Return (X, Y) of the center of cell containing provided text 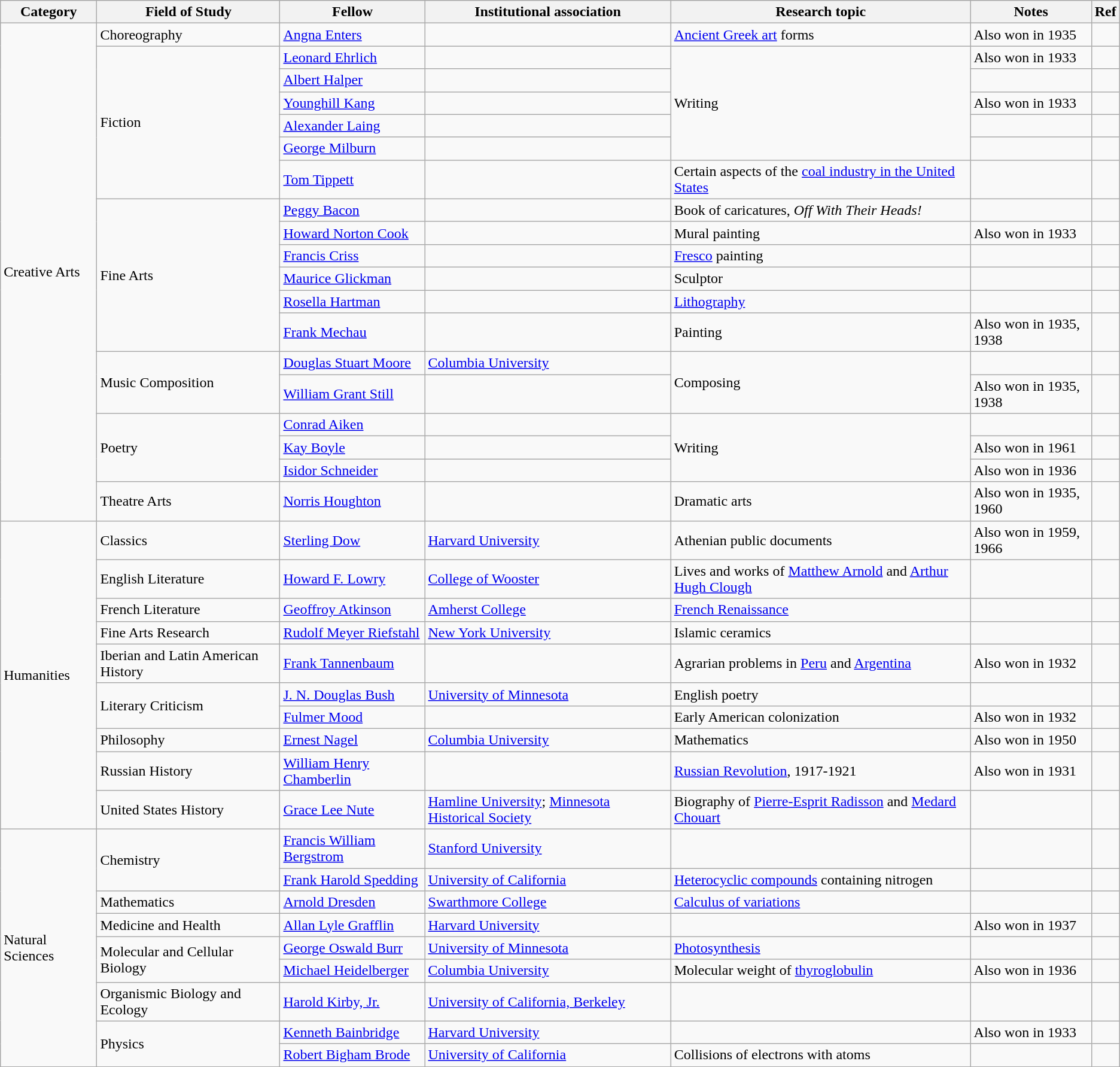
Calculus of variations (821, 902)
Chemistry (188, 861)
Douglas Stuart Moore (352, 363)
Sterling Dow (352, 540)
Howard Norton Cook (352, 233)
Composing (821, 383)
Physics (188, 1044)
French Literature (188, 610)
Iberian and Latin American History (188, 663)
Michael Heidelberger (352, 971)
Isidor Schneider (352, 470)
Frank Mechau (352, 333)
Conrad Aiken (352, 425)
Fresco painting (821, 256)
Organismic Biology and Ecology (188, 1002)
New York University (548, 633)
Harold Kirby, Jr. (352, 1002)
Theatre Arts (188, 501)
Peggy Bacon (352, 210)
Collisions of electrons with atoms (821, 1055)
Music Composition (188, 383)
Dramatic arts (821, 501)
Also won in 1950 (1031, 740)
Stanford University (548, 849)
Arnold Dresden (352, 902)
Fellow (352, 12)
Francis Criss (352, 256)
Swarthmore College (548, 902)
English Literature (188, 579)
College of Wooster (548, 579)
Hamline University; Minnesota Historical Society (548, 810)
University of California, Berkeley (548, 1002)
Research topic (821, 12)
Kay Boyle (352, 448)
George Oswald Burr (352, 948)
Literary Criticism (188, 706)
Norris Houghton (352, 501)
Ancient Greek art forms (821, 35)
Book of caricatures, Off With Their Heads! (821, 210)
Maurice Glickman (352, 278)
J. N. Douglas Bush (352, 694)
Athenian public documents (821, 540)
Also won in 1959, 1966 (1031, 540)
Grace Lee Nute (352, 810)
Notes (1031, 12)
Younghill Kang (352, 103)
Field of Study (188, 12)
Agrarian problems in Peru and Argentina (821, 663)
Humanities (49, 675)
Allan Lyle Grafflin (352, 925)
Philosophy (188, 740)
Frank Harold Spedding (352, 880)
Rosella Hartman (352, 301)
Russian Revolution, 1917-1921 (821, 771)
Category (49, 12)
Francis William Bergstrom (352, 849)
Also won in 1931 (1031, 771)
Robert Bigham Brode (352, 1055)
Poetry (188, 448)
Tom Tippett (352, 180)
Kenneth Bainbridge (352, 1032)
Painting (821, 333)
Amherst College (548, 610)
Alexander Laing (352, 126)
Medicine and Health (188, 925)
Heterocyclic compounds containing nitrogen (821, 880)
Choreography (188, 35)
Creative Arts (49, 272)
Geoffroy Atkinson (352, 610)
Albert Halper (352, 80)
Islamic ceramics (821, 633)
Early American colonization (821, 717)
Ernest Nagel (352, 740)
Fulmer Mood (352, 717)
Photosynthesis (821, 948)
Fine Arts Research (188, 633)
Lithography (821, 301)
Angna Enters (352, 35)
English poetry (821, 694)
Also won in 1935 (1031, 35)
Rudolf Meyer Riefstahl (352, 633)
William Henry Chamberlin (352, 771)
French Renaissance (821, 610)
Molecular and Cellular Biology (188, 959)
Institutional association (548, 12)
Also won in 1937 (1031, 925)
Leonard Ehrlich (352, 57)
Biography of Pierre-Esprit Radisson and Medard Chouart (821, 810)
United States History (188, 810)
Ref (1106, 12)
Natural Sciences (49, 948)
Molecular weight of thyroglobulin (821, 971)
Fiction (188, 122)
Frank Tannenbaum (352, 663)
Also won in 1961 (1031, 448)
Mural painting (821, 233)
Russian History (188, 771)
Also won in 1935, 1960 (1031, 501)
William Grant Still (352, 394)
Fine Arts (188, 275)
Howard F. Lowry (352, 579)
George Milburn (352, 148)
Sculptor (821, 278)
Lives and works of Matthew Arnold and Arthur Hugh Clough (821, 579)
Classics (188, 540)
Certain aspects of the coal industry in the United States (821, 180)
